Extract the [x, y] coordinate from the center of the cell holding the provided text.  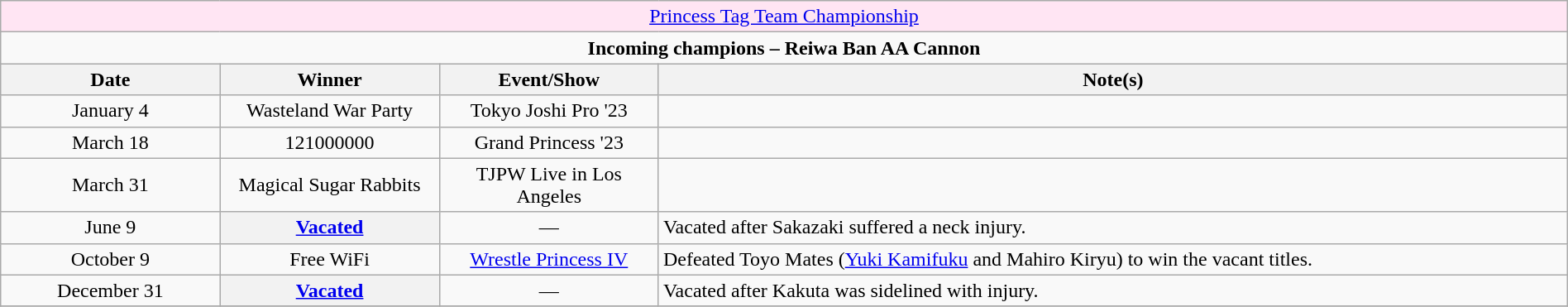
Wasteland War Party [329, 111]
Princess Tag Team Championship [784, 17]
March 18 [111, 142]
TJPW Live in Los Angeles [549, 185]
121000000 [329, 142]
Note(s) [1113, 79]
Date [111, 79]
June 9 [111, 228]
Defeated Toyo Mates (Yuki Kamifuku and Mahiro Kiryu) to win the vacant titles. [1113, 259]
October 9 [111, 259]
Event/Show [549, 79]
Grand Princess '23 [549, 142]
Magical Sugar Rabbits [329, 185]
Tokyo Joshi Pro '23 [549, 111]
Vacated after Sakazaki suffered a neck injury. [1113, 228]
December 31 [111, 290]
Vacated after Kakuta was sidelined with injury. [1113, 290]
January 4 [111, 111]
Wrestle Princess IV [549, 259]
Incoming champions – Reiwa Ban AA Cannon [784, 48]
Winner [329, 79]
March 31 [111, 185]
Free WiFi [329, 259]
